Find where the given text appears and provide that cell's center as [x, y] coordinate. 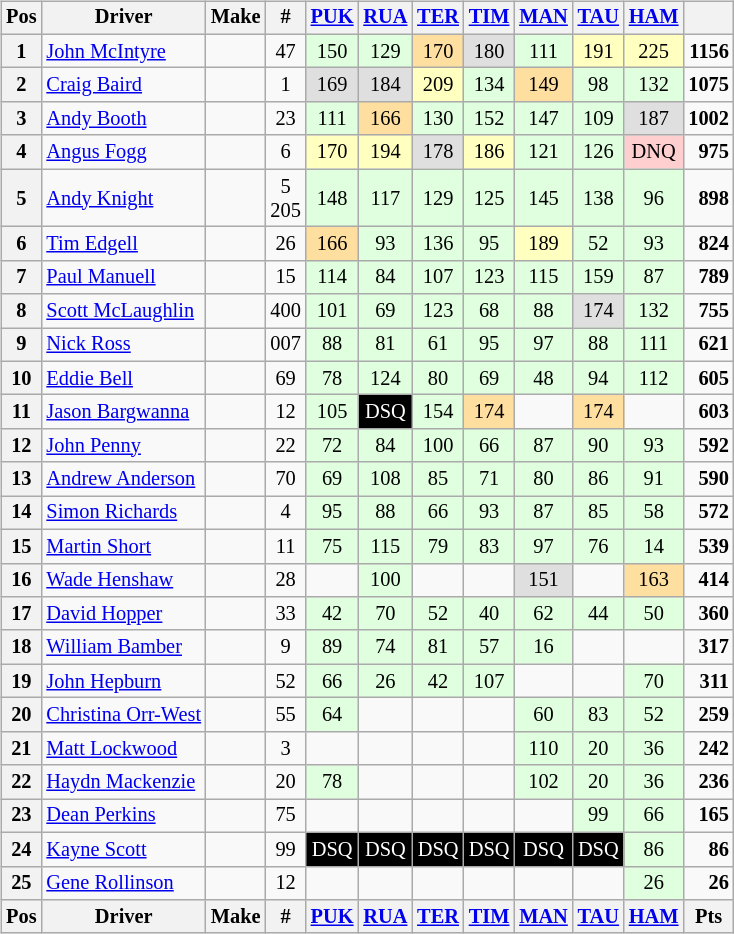
236 [708, 782]
187 [654, 119]
8 [21, 311]
5 [21, 198]
94 [598, 378]
159 [598, 277]
150 [332, 51]
414 [708, 580]
10 [21, 378]
24 [21, 849]
007 [285, 345]
61 [438, 345]
125 [489, 198]
898 [708, 198]
Eddie Bell [123, 378]
165 [708, 816]
592 [708, 446]
225 [654, 51]
149 [543, 85]
25 [21, 883]
605 [708, 378]
755 [708, 311]
317 [708, 647]
124 [385, 378]
148 [332, 198]
114 [332, 277]
Simon Richards [123, 513]
68 [489, 311]
13 [21, 479]
2 [21, 85]
John McIntyre [123, 51]
109 [598, 119]
400 [285, 311]
Christina Orr-West [123, 715]
145 [543, 198]
John Hepburn [123, 681]
154 [438, 412]
74 [385, 647]
19 [21, 681]
Nick Ross [123, 345]
98 [598, 85]
Dean Perkins [123, 816]
191 [598, 51]
Paul Manuell [123, 277]
590 [708, 479]
William Bamber [123, 647]
89 [332, 647]
178 [438, 152]
David Hopper [123, 614]
17 [21, 614]
824 [708, 244]
789 [708, 277]
130 [438, 119]
209 [438, 85]
Andy Knight [123, 198]
311 [708, 681]
242 [708, 748]
John Penny [123, 446]
105 [332, 412]
152 [489, 119]
Jason Bargwanna [123, 412]
76 [598, 546]
Angus Fogg [123, 152]
DNQ [654, 152]
102 [543, 782]
Wade Henshaw [123, 580]
Kayne Scott [123, 849]
180 [489, 51]
5205 [285, 198]
21 [21, 748]
101 [332, 311]
186 [489, 152]
Scott McLaughlin [123, 311]
Martin Short [123, 546]
184 [385, 85]
Tim Edgell [123, 244]
147 [543, 119]
48 [543, 378]
55 [285, 715]
975 [708, 152]
47 [285, 51]
Pts [708, 917]
Gene Rollinson [123, 883]
33 [285, 614]
1075 [708, 85]
50 [654, 614]
539 [708, 546]
126 [598, 152]
7 [21, 277]
189 [543, 244]
Haydn Mackenzie [123, 782]
60 [543, 715]
64 [332, 715]
57 [489, 647]
Matt Lockwood [123, 748]
Andrew Anderson [123, 479]
134 [489, 85]
108 [385, 479]
138 [598, 198]
621 [708, 345]
44 [598, 614]
62 [543, 614]
603 [708, 412]
1156 [708, 51]
572 [708, 513]
112 [654, 378]
151 [543, 580]
169 [332, 85]
163 [654, 580]
360 [708, 614]
Craig Baird [123, 85]
58 [654, 513]
91 [654, 479]
1002 [708, 119]
90 [598, 446]
194 [385, 152]
28 [285, 580]
79 [438, 546]
40 [489, 614]
18 [21, 647]
117 [385, 198]
96 [654, 198]
259 [708, 715]
72 [332, 446]
121 [543, 152]
Andy Booth [123, 119]
71 [489, 479]
136 [438, 244]
110 [543, 748]
